Locate the cell with the specified text and output its [x, y] center coordinate. 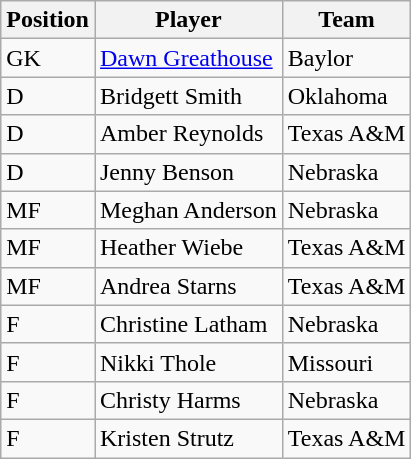
Kristen Strutz [188, 438]
Amber Reynolds [188, 134]
Oklahoma [346, 96]
Christine Latham [188, 324]
Christy Harms [188, 400]
Nikki Thole [188, 362]
Heather Wiebe [188, 248]
Meghan Anderson [188, 210]
Jenny Benson [188, 172]
Position [48, 20]
Team [346, 20]
GK [48, 58]
Baylor [346, 58]
Missouri [346, 362]
Andrea Starns [188, 286]
Bridgett Smith [188, 96]
Dawn Greathouse [188, 58]
Player [188, 20]
